Output the [x, y] coordinate of the center of the cell containing the given text.  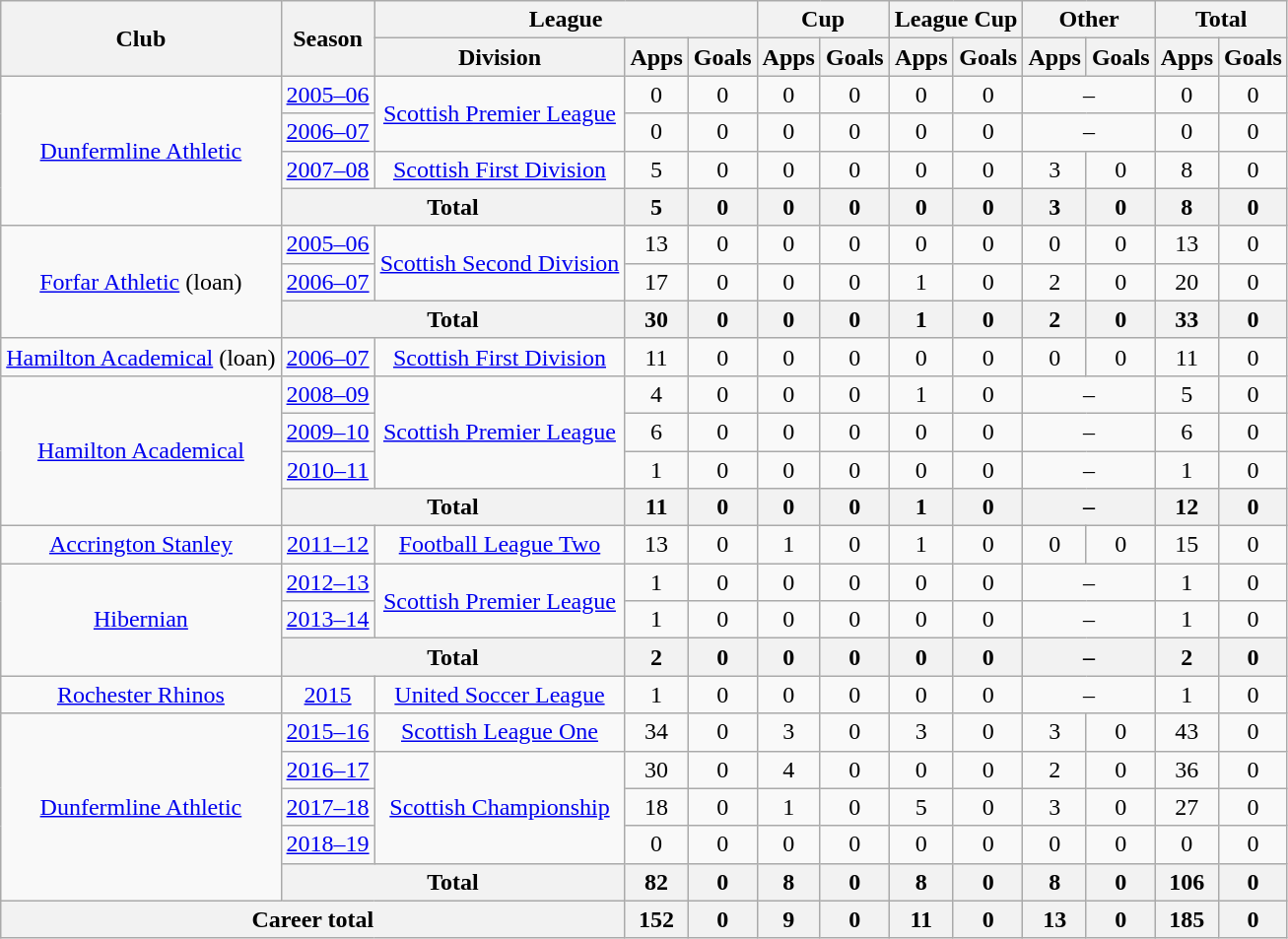
15 [1186, 545]
Hibernian [141, 620]
Season [327, 38]
2007–08 [327, 169]
43 [1186, 732]
Career total [313, 919]
36 [1186, 770]
2018–19 [327, 844]
Division [500, 57]
Hamilton Academical (loan) [141, 357]
27 [1186, 807]
82 [656, 882]
2011–12 [327, 545]
2016–17 [327, 770]
League [566, 20]
League Cup [956, 20]
Other [1089, 20]
Hamilton Academical [141, 450]
106 [1186, 882]
Scottish Championship [500, 807]
152 [656, 919]
33 [1186, 319]
2015–16 [327, 732]
Scottish League One [500, 732]
185 [1186, 919]
2008–09 [327, 394]
2012–13 [327, 582]
12 [1186, 507]
Rochester Rhinos [141, 695]
Scottish Second Division [500, 263]
2010–11 [327, 470]
20 [1186, 282]
17 [656, 282]
Forfar Athletic (loan) [141, 282]
United Soccer League [500, 695]
34 [656, 732]
9 [788, 919]
2015 [327, 695]
2017–18 [327, 807]
2009–10 [327, 432]
Cup [823, 20]
Accrington Stanley [141, 545]
2013–14 [327, 620]
18 [656, 807]
Football League Two [500, 545]
Club [141, 38]
